Provide the (x, y) coordinate of the cell's center where the given text is located.  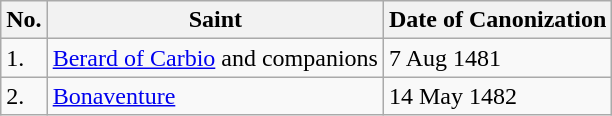
2. (24, 96)
14 May 1482 (497, 96)
Saint (215, 20)
7 Aug 1481 (497, 58)
No. (24, 20)
1. (24, 58)
Date of Canonization (497, 20)
Bonaventure (215, 96)
Berard of Carbio and companions (215, 58)
